Find where the given text appears and provide that cell's center as [x, y] coordinate. 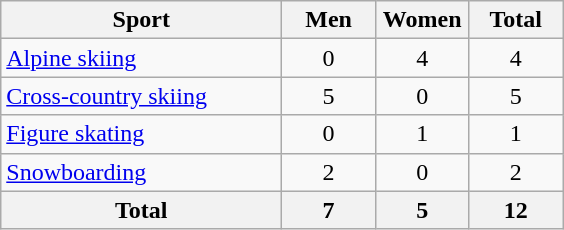
Alpine skiing [142, 58]
Sport [142, 20]
Cross-country skiing [142, 96]
12 [516, 210]
7 [329, 210]
Figure skating [142, 134]
Snowboarding [142, 172]
Men [329, 20]
Women [422, 20]
